Provide the [X, Y] coordinate of the cell's center where the given text is located.  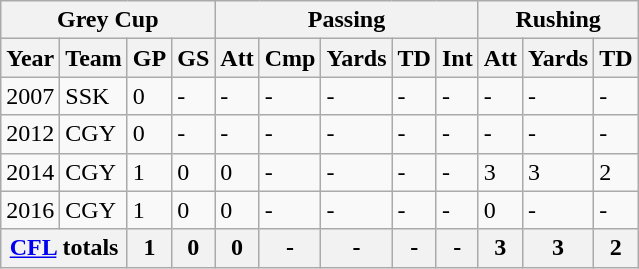
Cmp [290, 58]
Grey Cup [108, 20]
GP [149, 58]
Year [30, 58]
2016 [30, 210]
2007 [30, 96]
Rushing [558, 20]
2012 [30, 134]
SSK [94, 96]
CFL totals [64, 248]
Passing [346, 20]
Team [94, 58]
Int [457, 58]
2014 [30, 172]
GS [194, 58]
